Determine the [x, y] coordinate at the center of the cell enclosing the given text.  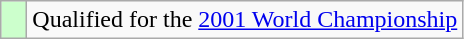
Qualified for the 2001 World Championship [245, 20]
